Pinpoint the cell where the given text exists, returning its [x, y] midpoint coordinate. 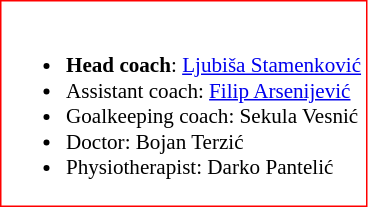
Head coach: Ljubiša StamenkovićAssistant coach: Filip ArsenijevićGoalkeeping coach: Sekula VesnićDoctor: Bojan TerzićPhysiotherapist: Darko Pantelić [183, 103]
